Return the (x, y) coordinate for the center point of the cell that contains the specified text.  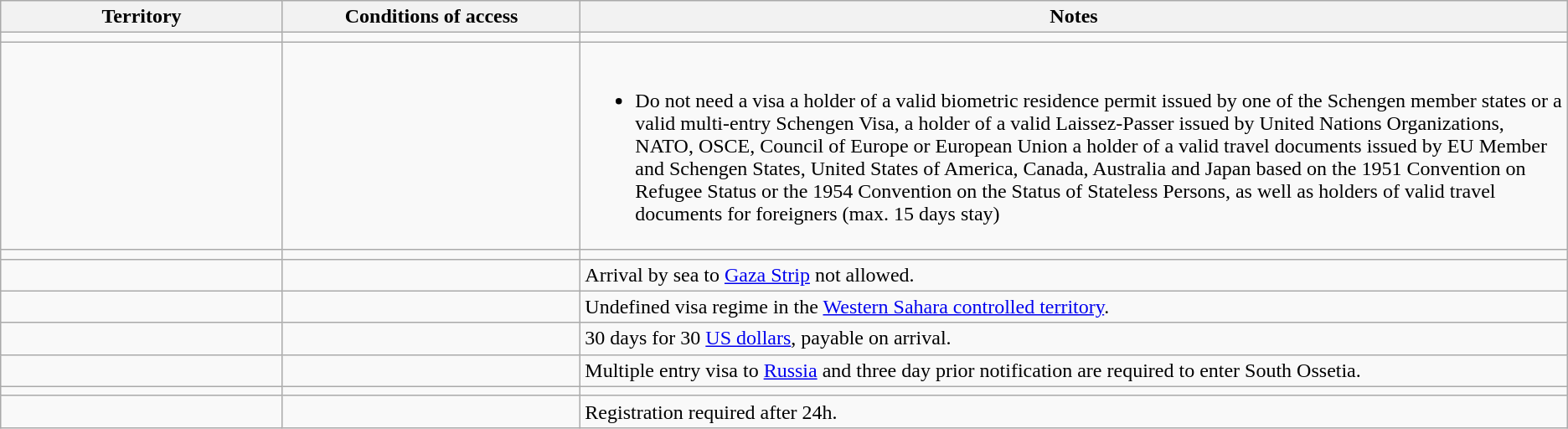
Conditions of access (431, 17)
30 days for 30 US dollars, payable on arrival. (1074, 339)
Multiple entry visa to Russia and three day prior notification are required to enter South Ossetia. (1074, 370)
Territory (142, 17)
Undefined visa regime in the Western Sahara controlled territory. (1074, 307)
Notes (1074, 17)
Registration required after 24h. (1074, 411)
Arrival by sea to Gaza Strip not allowed. (1074, 275)
